From the cell containing the given text, extract its center point as (X, Y) coordinate. 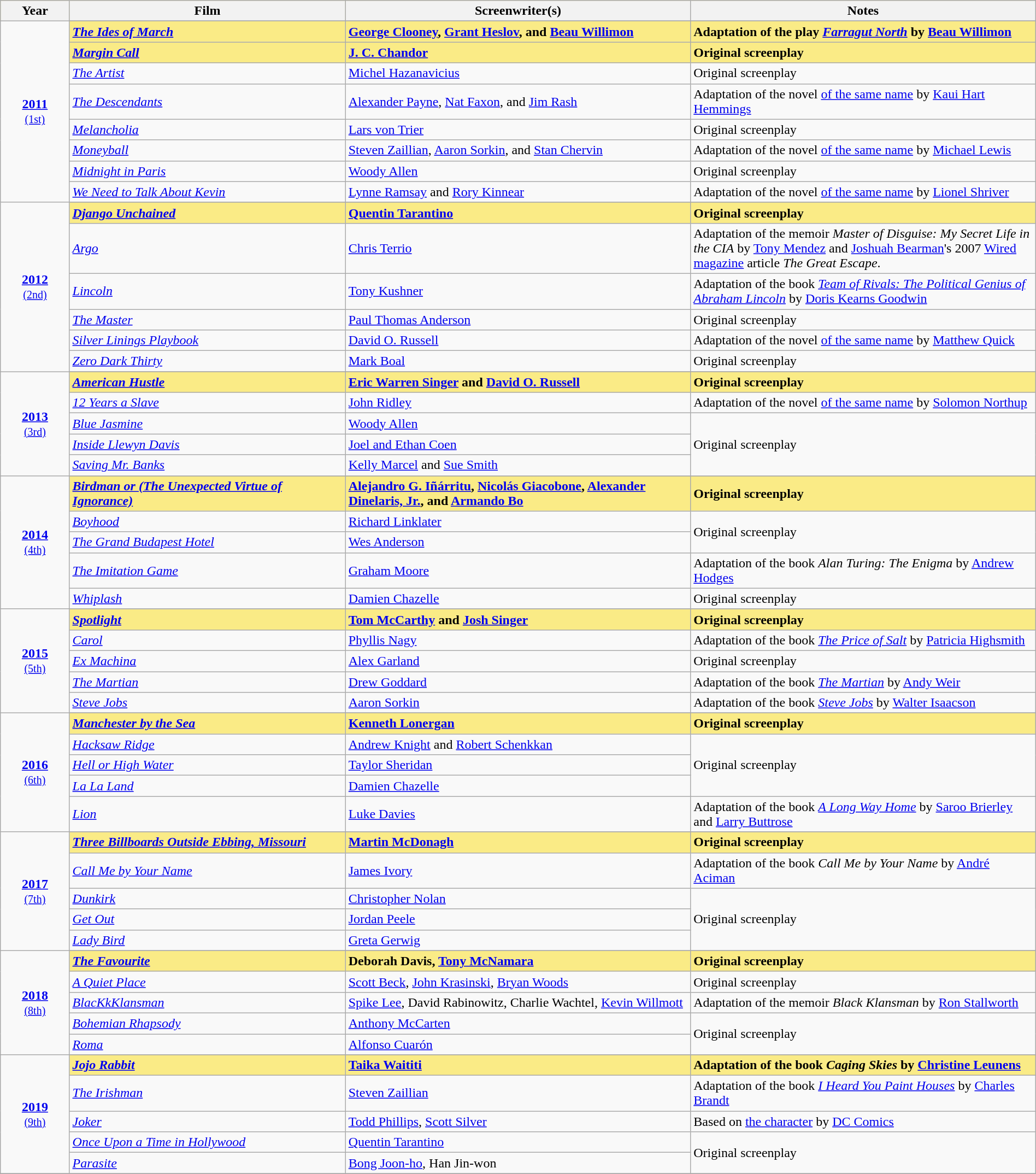
Anthony McCarten (518, 1023)
The Favourite (208, 961)
Carol (208, 640)
Moneyball (208, 150)
Get Out (208, 919)
Once Upon a Time in Hollywood (208, 1142)
Christopher Nolan (518, 899)
Steve Jobs (208, 703)
2016(6th) (35, 773)
Argo (208, 248)
The Ides of March (208, 32)
Manchester by the Sea (208, 724)
Lion (208, 814)
2011(1st) (35, 112)
2012(2nd) (35, 286)
Midnight in Paris (208, 171)
Hacksaw Ridge (208, 744)
Adaptation of the book Call Me by Your Name by André Aciman (863, 870)
2015(5th) (35, 661)
Joker (208, 1122)
2014(4th) (35, 542)
Adaptation of the memoir Black Klansman by Ron Stallworth (863, 1002)
Drew Goddard (518, 682)
Adaptation of the novel of the same name by Lionel Shriver (863, 192)
Zero Dark Thirty (208, 361)
Tony Kushner (518, 291)
Year (35, 11)
Steven Zaillian, Aaron Sorkin, and Stan Chervin (518, 150)
Spike Lee, David Rabinowitz, Charlie Wachtel, Kevin Willmott (518, 1002)
Michel Hazanavicius (518, 73)
Adaptation of the play Farragut North by Beau Willimon (863, 32)
Silver Linings Playbook (208, 341)
Eric Warren Singer and David O. Russell (518, 382)
Chris Terrio (518, 248)
Adaptation of the novel of the same name by Solomon Northup (863, 403)
Scott Beck, John Krasinski, Bryan Woods (518, 982)
Roma (208, 1044)
Adaptation of the book Team of Rivals: The Political Genius of Abraham Lincoln by Doris Kearns Goodwin (863, 291)
Alejandro G. Iñárritu, Nicolás Giacobone, Alexander Dinelaris, Jr., and Armando Bo (518, 493)
2019(9th) (35, 1114)
Based on the character by DC Comics (863, 1122)
Screenwriter(s) (518, 11)
Kenneth Lonergan (518, 724)
Jordan Peele (518, 919)
Alfonso Cuarón (518, 1044)
Jojo Rabbit (208, 1065)
Taika Waititi (518, 1065)
Three Billboards Outside Ebbing, Missouri (208, 842)
12 Years a Slave (208, 403)
The Artist (208, 73)
Adaptation of the book I Heard You Paint Houses by Charles Brandt (863, 1093)
Adaptation of the book The Price of Salt by Patricia Highsmith (863, 640)
Alex Garland (518, 661)
Wes Anderson (518, 542)
Richard Linklater (518, 521)
Inside Llewyn Davis (208, 444)
A Quiet Place (208, 982)
Lady Bird (208, 940)
The Martian (208, 682)
Hell or High Water (208, 765)
Bohemian Rhapsody (208, 1023)
Blue Jasmine (208, 424)
George Clooney, Grant Heslov, and Beau Willimon (518, 32)
Paul Thomas Anderson (518, 320)
Bong Joon-ho, Han Jin-won (518, 1163)
Greta Gerwig (518, 940)
James Ivory (518, 870)
Melancholia (208, 130)
Django Unchained (208, 213)
The Irishman (208, 1093)
American Hustle (208, 382)
Martin McDonagh (518, 842)
Aaron Sorkin (518, 703)
BlacKkKlansman (208, 1002)
Adaptation of the book Caging Skies by Christine Leunens (863, 1065)
Parasite (208, 1163)
John Ridley (518, 403)
Andrew Knight and Robert Schenkkan (518, 744)
Adaptation of the book A Long Way Home by Saroo Brierley and Larry Buttrose (863, 814)
The Descendants (208, 102)
Dunkirk (208, 899)
Call Me by Your Name (208, 870)
Taylor Sheridan (518, 765)
Kelly Marcel and Sue Smith (518, 465)
Luke Davies (518, 814)
Steven Zaillian (518, 1093)
Saving Mr. Banks (208, 465)
Tom McCarthy and Josh Singer (518, 619)
Adaptation of the book Alan Turing: The Enigma by Andrew Hodges (863, 571)
2017(7th) (35, 891)
Adaptation of the book Steve Jobs by Walter Isaacson (863, 703)
Todd Phillips, Scott Silver (518, 1122)
Joel and Ethan Coen (518, 444)
Margin Call (208, 52)
Notes (863, 11)
Lynne Ramsay and Rory Kinnear (518, 192)
Adaptation of the book The Martian by Andy Weir (863, 682)
Adaptation of the novel of the same name by Michael Lewis (863, 150)
The Master (208, 320)
The Grand Budapest Hotel (208, 542)
David O. Russell (518, 341)
Spotlight (208, 619)
Ex Machina (208, 661)
We Need to Talk About Kevin (208, 192)
Alexander Payne, Nat Faxon, and Jim Rash (518, 102)
Mark Boal (518, 361)
J. C. Chandor (518, 52)
Lars von Trier (518, 130)
Phyllis Nagy (518, 640)
Boyhood (208, 521)
The Imitation Game (208, 571)
Whiplash (208, 598)
Birdman or (The Unexpected Virtue of Ignorance) (208, 493)
Film (208, 11)
Deborah Davis, Tony McNamara (518, 961)
La La Land (208, 786)
Adaptation of the novel of the same name by Kaui Hart Hemmings (863, 102)
2013(3rd) (35, 424)
Adaptation of the novel of the same name by Matthew Quick (863, 341)
2018(8th) (35, 1002)
Lincoln (208, 291)
Graham Moore (518, 571)
